Locate the cell with the specified text and output its [X, Y] center coordinate. 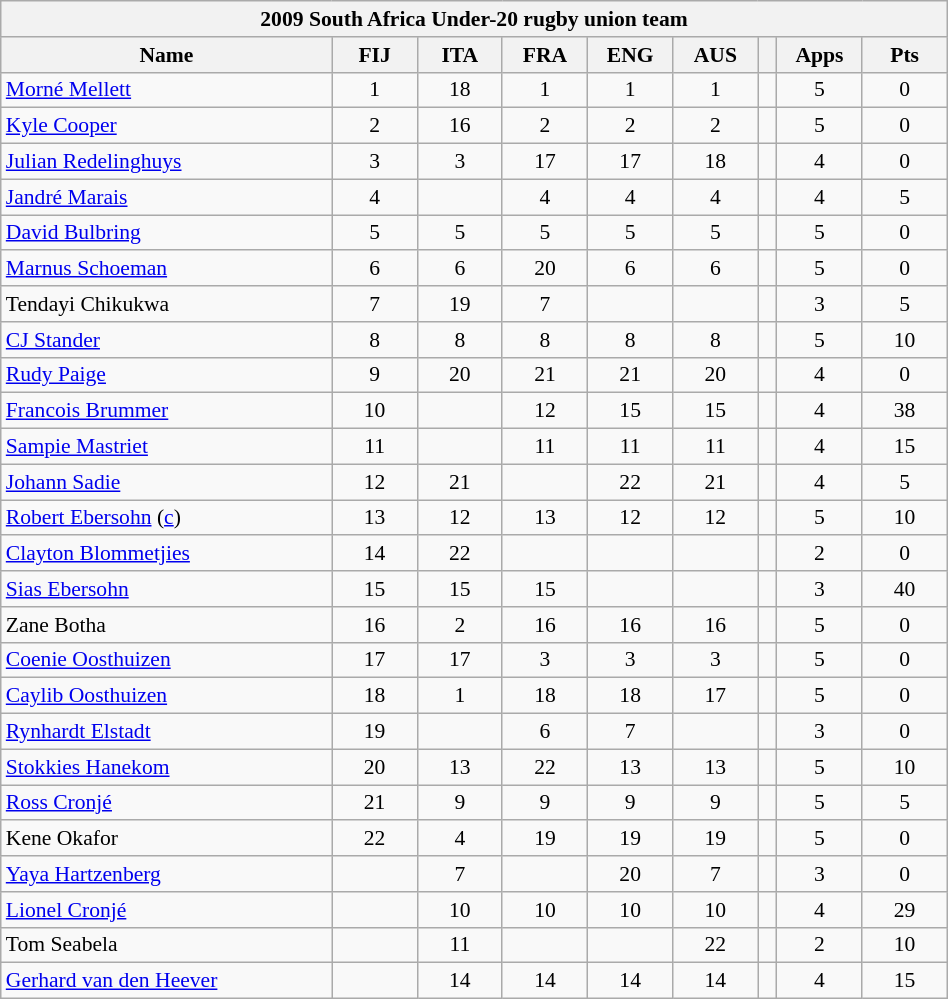
David Bulbring [166, 233]
ITA [460, 55]
Sias Ebersohn [166, 589]
Rynhardt Elstadt [166, 732]
29 [904, 910]
Name [166, 55]
40 [904, 589]
Kyle Cooper [166, 126]
Francois Brummer [166, 411]
FRA [544, 55]
Coenie Oosthuizen [166, 660]
Zane Botha [166, 625]
Rudy Paige [166, 375]
Apps [820, 55]
Sampie Mastriet [166, 447]
Jandré Marais [166, 197]
Morné Mellett [166, 90]
Ross Cronjé [166, 803]
FIJ [374, 55]
Tendayi Chikukwa [166, 304]
Stokkies Hanekom [166, 767]
Robert Ebersohn (c) [166, 518]
AUS [716, 55]
Caylib Oosthuizen [166, 696]
Kene Okafor [166, 839]
2009 South Africa Under-20 rugby union team [474, 19]
Johann Sadie [166, 482]
Tom Seabela [166, 945]
ENG [630, 55]
Yaya Hartzenberg [166, 874]
Gerhard van den Heever [166, 981]
Lionel Cronjé [166, 910]
Clayton Blommetjies [166, 554]
Pts [904, 55]
CJ Stander [166, 340]
Julian Redelinghuys [166, 162]
Marnus Schoeman [166, 269]
38 [904, 411]
